From the cell containing the given text, extract its center point as [X, Y] coordinate. 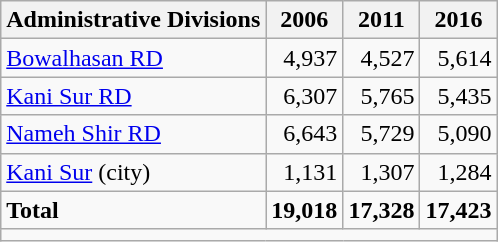
5,729 [382, 134]
1,131 [304, 172]
Total [134, 210]
Nameh Shir RD [134, 134]
5,614 [458, 58]
2006 [304, 20]
Administrative Divisions [134, 20]
Kani Sur (city) [134, 172]
4,527 [382, 58]
17,328 [382, 210]
Kani Sur RD [134, 96]
Bowalhasan RD [134, 58]
5,090 [458, 134]
6,307 [304, 96]
1,284 [458, 172]
6,643 [304, 134]
17,423 [458, 210]
19,018 [304, 210]
1,307 [382, 172]
2016 [458, 20]
4,937 [304, 58]
5,765 [382, 96]
5,435 [458, 96]
2011 [382, 20]
